Pinpoint the cell where the given text exists, returning its (X, Y) midpoint coordinate. 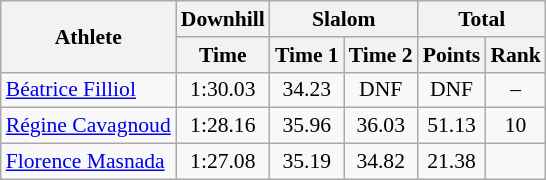
Béatrice Filliol (88, 90)
1:30.03 (223, 90)
Points (452, 55)
35.19 (307, 162)
Downhill (223, 19)
10 (516, 126)
Rank (516, 55)
34.23 (307, 90)
1:28.16 (223, 126)
Florence Masnada (88, 162)
Time 1 (307, 55)
36.03 (381, 126)
21.38 (452, 162)
Slalom (344, 19)
35.96 (307, 126)
34.82 (381, 162)
Time (223, 55)
51.13 (452, 126)
1:27.08 (223, 162)
– (516, 90)
Régine Cavagnoud (88, 126)
Time 2 (381, 55)
Athlete (88, 36)
Total (482, 19)
